Provide the (x, y) coordinate of the cell's center where the given text is located.  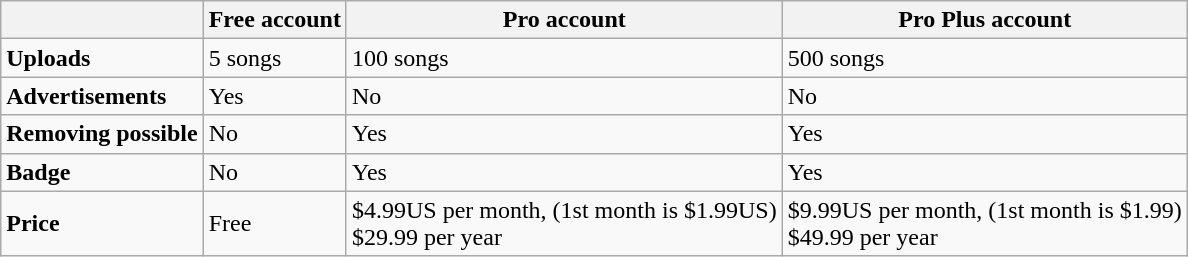
$9.99US per month, (1st month is $1.99) $49.99 per year (984, 224)
5 songs (274, 58)
Price (102, 224)
Badge (102, 172)
Pro account (564, 20)
500 songs (984, 58)
Removing possible (102, 134)
Uploads (102, 58)
Free (274, 224)
Advertisements (102, 96)
Free account (274, 20)
100 songs (564, 58)
$4.99US per month, (1st month is $1.99US)$29.99 per year (564, 224)
Pro Plus account (984, 20)
